For the text-containing cell, return its midpoint in (X, Y) coordinate format. 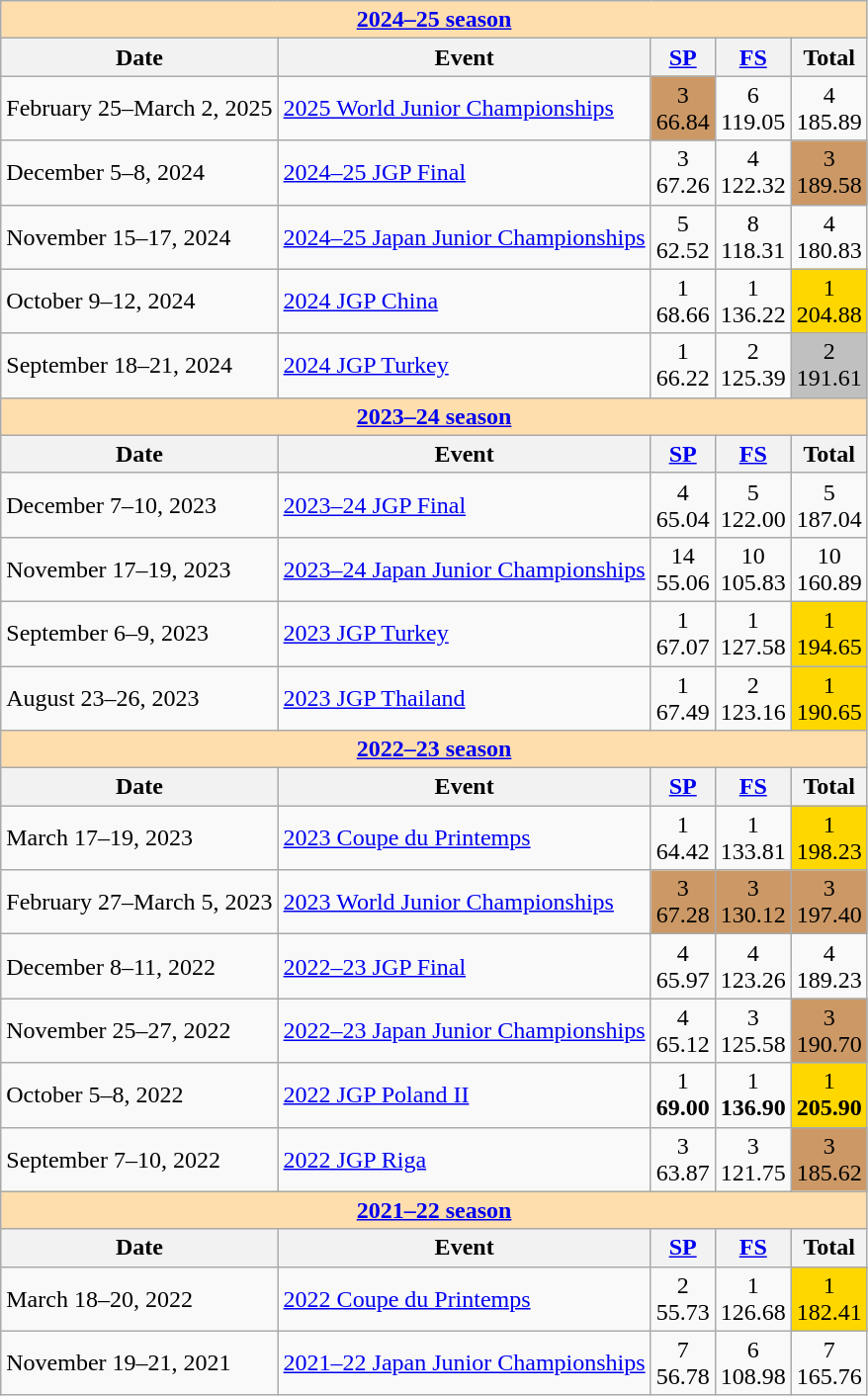
2023 Coupe du Printemps (465, 838)
March 17–19, 2023 (139, 838)
December 7–10, 2023 (139, 504)
3 190.70 (828, 1030)
1 67.49 (682, 698)
2024–25 JGP Final (465, 172)
4 189.23 (828, 967)
1 133.81 (753, 838)
4 65.04 (682, 504)
2024 JGP Turkey (465, 366)
3 63.87 (682, 1159)
August 23–26, 2023 (139, 698)
September 18–21, 2024 (139, 366)
2023–24 JGP Final (465, 504)
1 136.22 (753, 301)
2024–25 Japan Junior Championships (465, 237)
1 64.42 (682, 838)
2022 JGP Riga (465, 1159)
2021–22 Japan Junior Championships (465, 1362)
5 122.00 (753, 504)
1 69.00 (682, 1095)
5 62.52 (682, 237)
March 18–20, 2022 (139, 1299)
2022–23 JGP Final (465, 967)
3 189.58 (828, 172)
3 67.28 (682, 902)
3 185.62 (828, 1159)
1 67.07 (682, 633)
1 126.68 (753, 1299)
6 119.05 (753, 109)
2 55.73 (682, 1299)
1 66.22 (682, 366)
4 122.32 (753, 172)
2 123.16 (753, 698)
February 27–March 5, 2023 (139, 902)
7 56.78 (682, 1362)
November 25–27, 2022 (139, 1030)
4 180.83 (828, 237)
3 66.84 (682, 109)
December 8–11, 2022 (139, 967)
1 127.58 (753, 633)
14 55.06 (682, 569)
2023 JGP Thailand (465, 698)
10 105.83 (753, 569)
4 65.97 (682, 967)
2023 JGP Turkey (465, 633)
September 7–10, 2022 (139, 1159)
2 191.61 (828, 366)
2021–22 season (435, 1210)
4 185.89 (828, 109)
3 67.26 (682, 172)
September 6–9, 2023 (139, 633)
December 5–8, 2024 (139, 172)
5 187.04 (828, 504)
10 160.89 (828, 569)
2023–24 season (435, 416)
November 19–21, 2021 (139, 1362)
3 121.75 (753, 1159)
7 165.76 (828, 1362)
November 15–17, 2024 (139, 237)
February 25–March 2, 2025 (139, 109)
2022–23 Japan Junior Championships (465, 1030)
2 125.39 (753, 366)
1 194.65 (828, 633)
2024 JGP China (465, 301)
2022–23 season (435, 749)
3 197.40 (828, 902)
2023–24 Japan Junior Championships (465, 569)
October 5–8, 2022 (139, 1095)
3 130.12 (753, 902)
4 123.26 (753, 967)
1 136.90 (753, 1095)
1 68.66 (682, 301)
6 108.98 (753, 1362)
2025 World Junior Championships (465, 109)
1 204.88 (828, 301)
2022 JGP Poland II (465, 1095)
4 65.12 (682, 1030)
3 125.58 (753, 1030)
October 9–12, 2024 (139, 301)
1 190.65 (828, 698)
1 198.23 (828, 838)
1 182.41 (828, 1299)
2022 Coupe du Printemps (465, 1299)
2024–25 season (435, 20)
2023 World Junior Championships (465, 902)
1 205.90 (828, 1095)
November 17–19, 2023 (139, 569)
8 118.31 (753, 237)
